For the text-containing cell, return its midpoint in [X, Y] coordinate format. 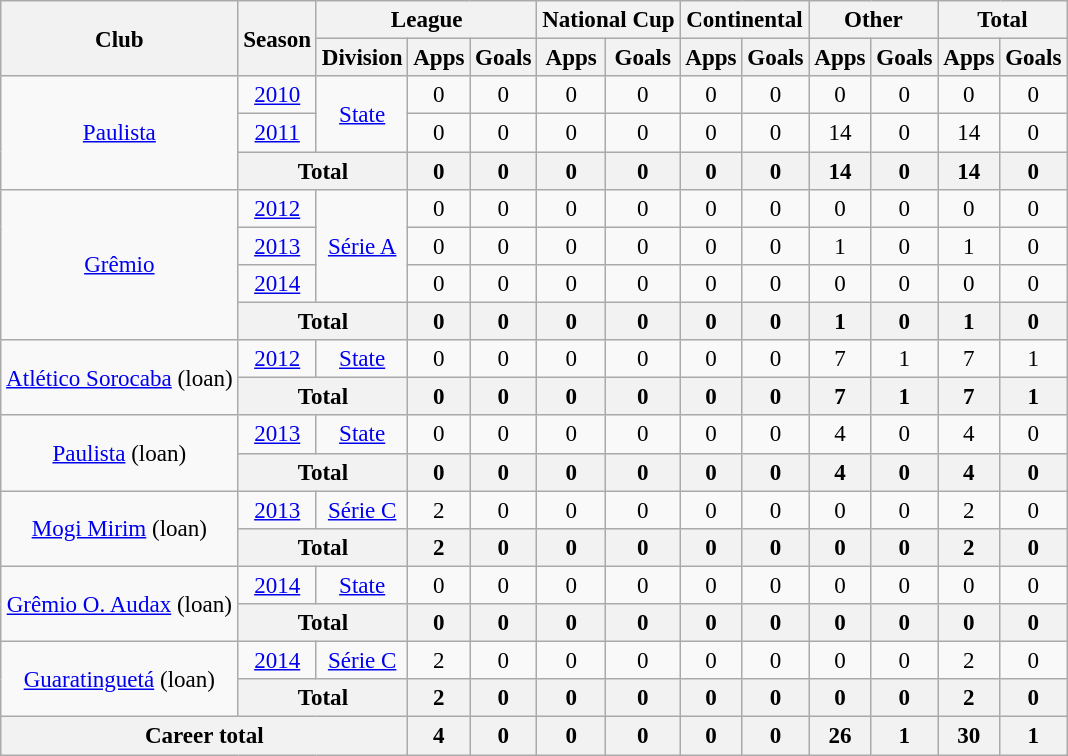
Mogi Mirim (loan) [120, 528]
Paulista [120, 132]
Career total [204, 736]
26 [840, 736]
Other [874, 20]
Continental [744, 20]
Série A [362, 246]
Season [278, 38]
2011 [278, 133]
Atlético Sorocaba (loan) [120, 378]
Guaratinguetá (loan) [120, 680]
30 [969, 736]
Paulista (loan) [120, 454]
Division [362, 58]
League [426, 20]
Grêmio O. Audax (loan) [120, 604]
National Cup [608, 20]
2010 [278, 95]
Grêmio [120, 266]
Club [120, 38]
